For the text-containing cell, return its midpoint in [X, Y] coordinate format. 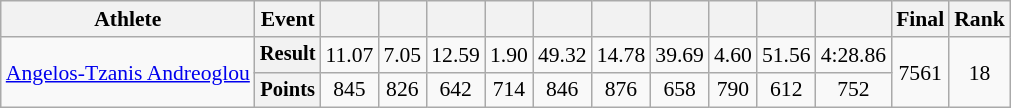
1.90 [509, 55]
Angelos-Tzanis Andreoglou [128, 72]
612 [786, 90]
4:28.86 [854, 55]
12.59 [456, 55]
7.05 [402, 55]
752 [854, 90]
51.56 [786, 55]
Final [920, 19]
846 [562, 90]
826 [402, 90]
18 [980, 72]
642 [456, 90]
4.60 [733, 55]
7561 [920, 72]
845 [349, 90]
Rank [980, 19]
39.69 [680, 55]
658 [680, 90]
Athlete [128, 19]
Event [288, 19]
790 [733, 90]
14.78 [622, 55]
49.32 [562, 55]
Result [288, 55]
Points [288, 90]
714 [509, 90]
876 [622, 90]
11.07 [349, 55]
